Find where the given text appears and provide that cell's center as (x, y) coordinate. 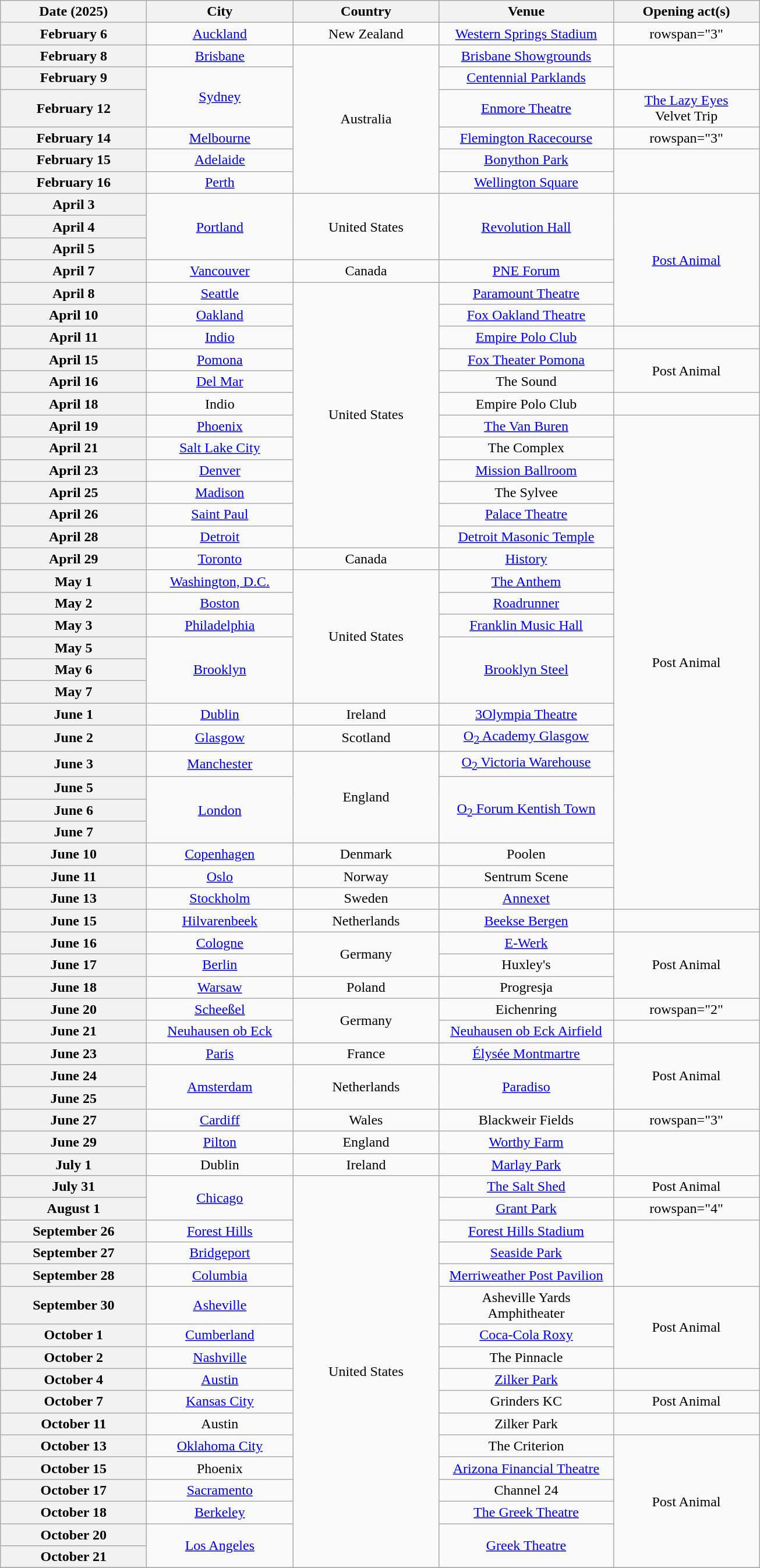
October 18 (73, 1512)
Saint Paul (220, 515)
Beekse Bergen (526, 921)
Asheville Yards Amphitheater (526, 1305)
Marlay Park (526, 1165)
Greek Theatre (526, 1546)
April 18 (73, 404)
Cumberland (220, 1335)
Coca-Cola Roxy (526, 1335)
PNE Forum (526, 271)
Forest Hills Stadium (526, 1231)
June 29 (73, 1142)
Cardiff (220, 1120)
Fox Theater Pomona (526, 360)
Western Springs Stadium (526, 34)
June 10 (73, 854)
Del Mar (220, 382)
The Van Buren (526, 426)
Asheville (220, 1305)
Worthy Farm (526, 1142)
April 16 (73, 382)
Stockholm (220, 899)
Revolution Hall (526, 226)
May 2 (73, 603)
April 23 (73, 470)
Norway (366, 877)
June 3 (73, 764)
Palace Theatre (526, 515)
October 20 (73, 1535)
Brooklyn Steel (526, 670)
June 7 (73, 832)
Bonython Park (526, 160)
rowspan="4" (686, 1209)
Hilvarenbeek (220, 921)
June 5 (73, 787)
O2 Forum Kentish Town (526, 810)
Brisbane (220, 56)
April 29 (73, 559)
July 1 (73, 1165)
June 27 (73, 1120)
Fox Oakland Theatre (526, 315)
Sydney (220, 97)
France (366, 1053)
rowspan="2" (686, 1009)
October 17 (73, 1490)
April 28 (73, 537)
Venue (526, 12)
Madison (220, 492)
3Olympia Theatre (526, 714)
April 15 (73, 360)
October 21 (73, 1557)
April 5 (73, 249)
February 6 (73, 34)
Opening act(s) (686, 12)
New Zealand (366, 34)
Enmore Theatre (526, 108)
Merriweather Post Pavilion (526, 1275)
September 26 (73, 1231)
October 4 (73, 1379)
O2 Victoria Warehouse (526, 764)
May 1 (73, 581)
Paradiso (526, 1087)
Seattle (220, 293)
October 7 (73, 1402)
Sweden (366, 899)
June 23 (73, 1053)
Auckland (220, 34)
June 6 (73, 810)
Kansas City (220, 1402)
June 21 (73, 1031)
Copenhagen (220, 854)
Philadelphia (220, 625)
Perth (220, 182)
Poland (366, 987)
June 15 (73, 921)
Pomona (220, 360)
September 30 (73, 1305)
Blackweir Fields (526, 1120)
Grant Park (526, 1209)
Nashville (220, 1357)
Huxley's (526, 965)
Flemington Racecourse (526, 138)
Warsaw (220, 987)
Los Angeles (220, 1546)
May 3 (73, 625)
Eichenring (526, 1009)
Mission Ballroom (526, 470)
July 31 (73, 1187)
June 11 (73, 877)
Berkeley (220, 1512)
August 1 (73, 1209)
February 9 (73, 78)
Pilton (220, 1142)
Forest Hills (220, 1231)
Roadrunner (526, 603)
October 2 (73, 1357)
Berlin (220, 965)
The Salt Shed (526, 1187)
Brisbane Showgrounds (526, 56)
April 7 (73, 271)
Detroit Masonic Temple (526, 537)
Amsterdam (220, 1087)
Salt Lake City (220, 448)
September 28 (73, 1275)
Franklin Music Hall (526, 625)
Progresja (526, 987)
June 17 (73, 965)
February 15 (73, 160)
June 16 (73, 943)
Scotland (366, 738)
Scheeßel (220, 1009)
June 18 (73, 987)
April 25 (73, 492)
Australia (366, 119)
Toronto (220, 559)
Poolen (526, 854)
The Greek Theatre (526, 1512)
Glasgow (220, 738)
Seaside Park (526, 1253)
Neuhausen ob Eck (220, 1031)
Oslo (220, 877)
City (220, 12)
February 14 (73, 138)
Channel 24 (526, 1490)
E-Werk (526, 943)
Annexet (526, 899)
May 7 (73, 692)
Neuhausen ob Eck Airfield (526, 1031)
Adelaide (220, 160)
The Complex (526, 448)
Denver (220, 470)
Oklahoma City (220, 1446)
April 8 (73, 293)
The Anthem (526, 581)
June 25 (73, 1098)
October 13 (73, 1446)
The Pinnacle (526, 1357)
April 26 (73, 515)
The Sylvee (526, 492)
Melbourne (220, 138)
September 27 (73, 1253)
Washington, D.C. (220, 581)
Denmark (366, 854)
April 4 (73, 226)
Portland (220, 226)
Manchester (220, 764)
April 19 (73, 426)
O2 Academy Glasgow (526, 738)
Columbia (220, 1275)
April 10 (73, 315)
February 12 (73, 108)
The Criterion (526, 1446)
June 24 (73, 1076)
Vancouver (220, 271)
April 11 (73, 338)
Grinders KC (526, 1402)
Oakland (220, 315)
Cologne (220, 943)
Sacramento (220, 1490)
May 5 (73, 648)
June 1 (73, 714)
Wales (366, 1120)
February 16 (73, 182)
October 15 (73, 1468)
Élysée Montmartre (526, 1053)
Detroit (220, 537)
Bridgeport (220, 1253)
June 2 (73, 738)
Boston (220, 603)
June 20 (73, 1009)
Wellington Square (526, 182)
Sentrum Scene (526, 877)
Brooklyn (220, 670)
February 8 (73, 56)
April 21 (73, 448)
Date (2025) (73, 12)
Paramount Theatre (526, 293)
The Sound (526, 382)
Paris (220, 1053)
History (526, 559)
Country (366, 12)
Centennial Parklands (526, 78)
The Lazy Eyes Velvet Trip (686, 108)
May 6 (73, 670)
London (220, 810)
October 11 (73, 1424)
October 1 (73, 1335)
April 3 (73, 204)
Arizona Financial Theatre (526, 1468)
Chicago (220, 1198)
June 13 (73, 899)
